Output the (X, Y) coordinate of the center of the cell containing the given text.  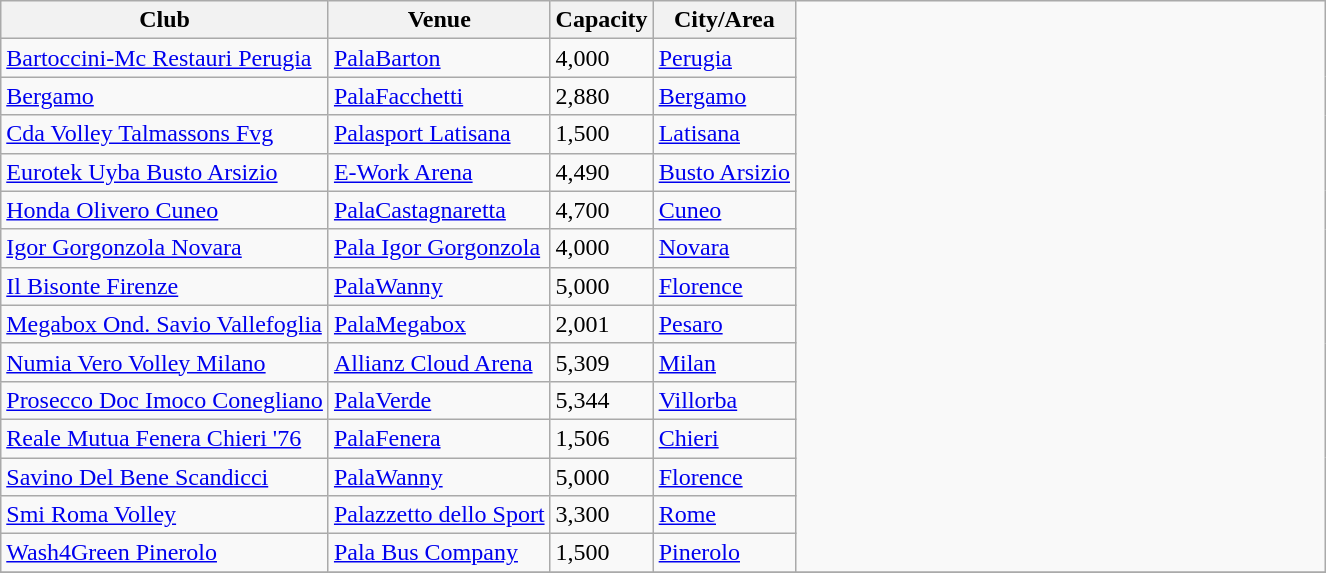
Bartoccini-Mc Restauri Perugia (165, 58)
Il Bisonte Firenze (165, 286)
4,700 (602, 210)
Igor Gorgonzola Novara (165, 248)
Pala Bus Company (439, 553)
Honda Olivero Cuneo (165, 210)
Milan (724, 362)
PalaBarton (439, 58)
Palasport Latisana (439, 134)
Pinerolo (724, 553)
Reale Mutua Fenera Chieri '76 (165, 438)
Eurotek Uyba Busto Arsizio (165, 172)
Wash4Green Pinerolo (165, 553)
4,490 (602, 172)
Venue (439, 20)
2,880 (602, 96)
5,344 (602, 400)
Club (165, 20)
5,309 (602, 362)
1,506 (602, 438)
Busto Arsizio (724, 172)
E-Work Arena (439, 172)
Palazzetto dello Sport (439, 515)
PalaMegabox (439, 324)
Prosecco Doc Imoco Conegliano (165, 400)
City/Area (724, 20)
PalaFenera (439, 438)
Numia Vero Volley Milano (165, 362)
PalaFacchetti (439, 96)
Rome (724, 515)
PalaVerde (439, 400)
Villorba (724, 400)
Latisana (724, 134)
Pesaro (724, 324)
Pala Igor Gorgonzola (439, 248)
Novara (724, 248)
Capacity (602, 20)
Perugia (724, 58)
Savino Del Bene Scandicci (165, 477)
Cuneo (724, 210)
Smi Roma Volley (165, 515)
Cda Volley Talmassons Fvg (165, 134)
PalaCastagnaretta (439, 210)
2,001 (602, 324)
Megabox Ond. Savio Vallefoglia (165, 324)
3,300 (602, 515)
Chieri (724, 438)
Allianz Cloud Arena (439, 362)
